Extract the (X, Y) coordinate from the center of the cell holding the provided text.  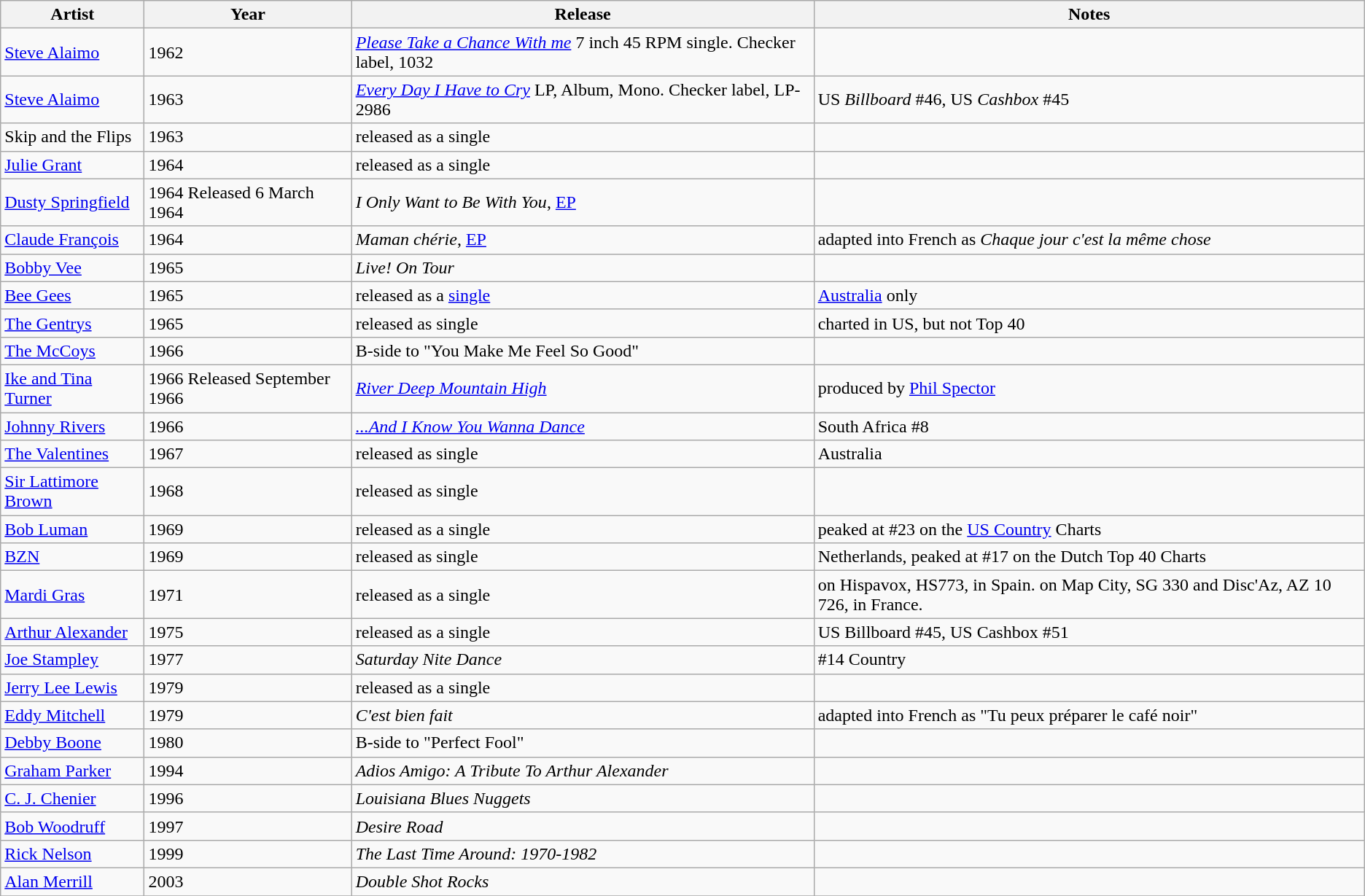
C. J. Chenier (73, 798)
Artist (73, 15)
1980 (248, 743)
Bee Gees (73, 295)
B-side to "Perfect Fool" (583, 743)
...And I Know You Wanna Dance (583, 426)
Alan Merrill (73, 881)
1968 (248, 491)
B-side to "You Make Me Feel So Good" (583, 351)
1996 (248, 798)
Rick Nelson (73, 854)
Release (583, 15)
Dusty Springfield (73, 203)
Mardi Gras (73, 595)
The Gentrys (73, 323)
peaked at #23 on the US Country Charts (1089, 529)
Joe Stampley (73, 660)
Arthur Alexander (73, 632)
The McCoys (73, 351)
Claude François (73, 240)
Sir Lattimore Brown (73, 491)
1994 (248, 771)
Bob Luman (73, 529)
Debby Boone (73, 743)
The Last Time Around: 1970-1982 (583, 854)
Graham Parker (73, 771)
South Africa #8 (1089, 426)
Jerry Lee Lewis (73, 687)
Netherlands, peaked at #17 on the Dutch Top 40 Charts (1089, 557)
US Billboard #46, US Cashbox #45 (1089, 99)
Louisiana Blues Nuggets (583, 798)
River Deep Mountain High (583, 388)
US Billboard #45, US Cashbox #51 (1089, 632)
Please Take a Chance With me 7 inch 45 RPM single. Checker label, 1032 (583, 52)
BZN (73, 557)
Double Shot Rocks (583, 881)
2003 (248, 881)
Live! On Tour (583, 268)
Desire Road (583, 826)
adapted into French as "Tu peux préparer le café noir" (1089, 715)
1997 (248, 826)
adapted into French as Chaque jour c'est la même chose (1089, 240)
1967 (248, 454)
1977 (248, 660)
Eddy Mitchell (73, 715)
Adios Amigo: A Tribute To Arthur Alexander (583, 771)
Every Day I Have to Cry LP, Album, Mono. Checker label, LP-2986 (583, 99)
Australia only (1089, 295)
Bobby Vee (73, 268)
charted in US, but not Top 40 (1089, 323)
C'est bien fait (583, 715)
Maman chérie, EP (583, 240)
Julie Grant (73, 165)
1966 Released September 1966 (248, 388)
produced by Phil Spector (1089, 388)
Johnny Rivers (73, 426)
Skip and the Flips (73, 137)
1971 (248, 595)
1975 (248, 632)
Ike and Tina Turner (73, 388)
on Hispavox, HS773, in Spain. on Map City, SG 330 and Disc'Az, AZ 10 726, in France. (1089, 595)
The Valentines (73, 454)
1999 (248, 854)
Notes (1089, 15)
Year (248, 15)
1962 (248, 52)
I Only Want to Be With You, EP (583, 203)
Bob Woodruff (73, 826)
#14 Country (1089, 660)
Australia (1089, 454)
1964 Released 6 March 1964 (248, 203)
Saturday Nite Dance (583, 660)
